Find where the given text appears and provide that cell's center as (X, Y) coordinate. 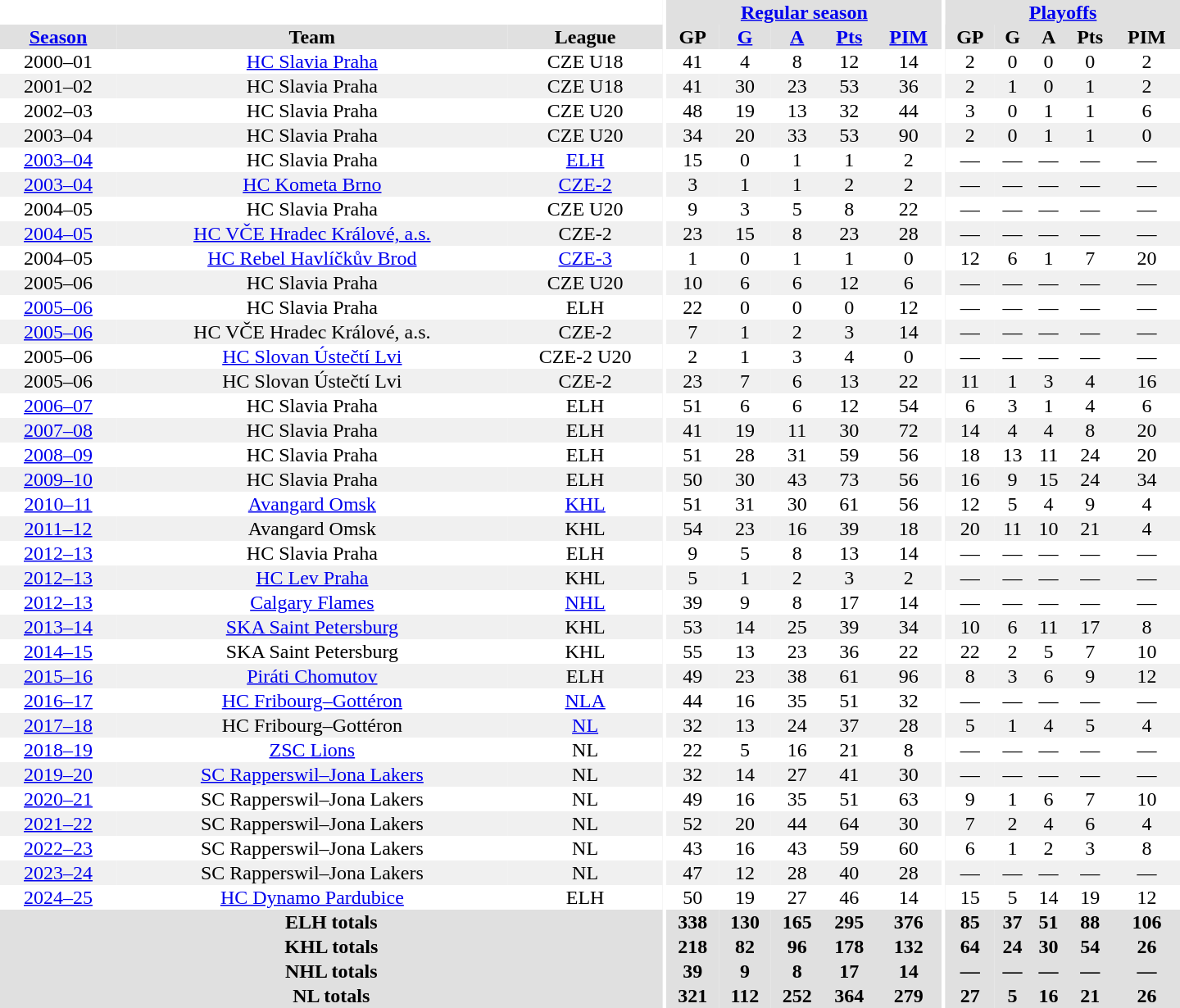
2018–19 (58, 750)
338 (692, 922)
132 (908, 947)
82 (745, 947)
ELH totals (331, 922)
73 (849, 479)
NLA (585, 701)
League (585, 37)
47 (692, 873)
HC Dynamo Pardubice (312, 897)
2014–15 (58, 652)
2024–25 (58, 897)
88 (1090, 922)
Playoffs (1063, 12)
CZE-3 (585, 258)
2015–16 (58, 676)
2013–14 (58, 627)
2007–08 (58, 430)
106 (1147, 922)
48 (692, 111)
KHL totals (331, 947)
CZE-2 U20 (585, 356)
Calgary Flames (312, 602)
2019–20 (58, 774)
2020–21 (58, 799)
NHL (585, 602)
90 (908, 135)
52 (692, 824)
HC Kometa Brno (312, 184)
40 (849, 873)
HC Lev Praha (312, 578)
2021–22 (58, 824)
130 (745, 922)
2009–10 (58, 479)
38 (797, 676)
364 (849, 996)
60 (908, 848)
25 (797, 627)
112 (745, 996)
2008–09 (58, 455)
Regular season (804, 12)
2016–17 (58, 701)
279 (908, 996)
ZSC Lions (312, 750)
2002–03 (58, 111)
2011–12 (58, 529)
2022–23 (58, 848)
165 (797, 922)
33 (797, 135)
376 (908, 922)
HC Rebel Havlíčkův Brod (312, 258)
72 (908, 430)
2006–07 (58, 406)
Season (58, 37)
63 (908, 799)
Team (312, 37)
178 (849, 947)
2000–01 (58, 61)
46 (849, 897)
295 (849, 922)
252 (797, 996)
55 (692, 652)
218 (692, 947)
2010–11 (58, 504)
NHL totals (331, 971)
321 (692, 996)
2001–02 (58, 86)
2017–18 (58, 725)
NL totals (331, 996)
85 (970, 922)
2023–24 (58, 873)
Piráti Chomutov (312, 676)
